For the text-containing cell, return its midpoint in [x, y] coordinate format. 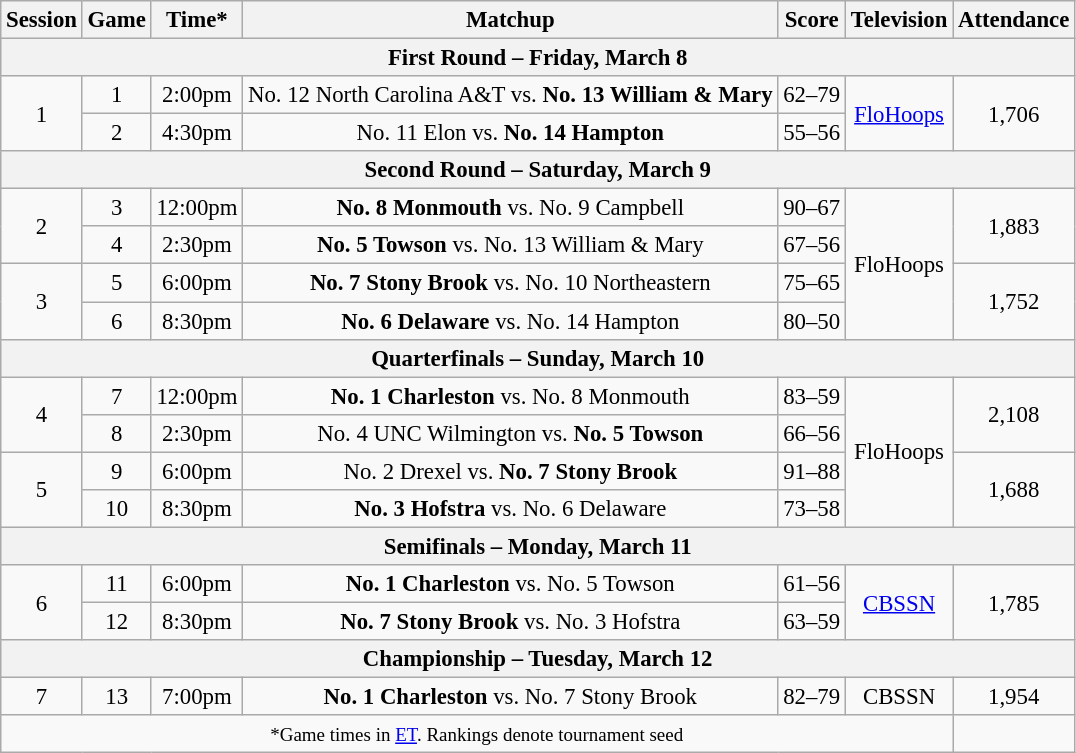
67–56 [812, 245]
7:00pm [197, 697]
1,706 [1014, 114]
Attendance [1014, 20]
No. 2 Drexel vs. No. 7 Stony Brook [510, 471]
1,752 [1014, 302]
Session [42, 20]
2,108 [1014, 414]
Championship – Tuesday, March 12 [538, 659]
No. 11 Elon vs. No. 14 Hampton [510, 133]
No. 7 Stony Brook vs. No. 3 Hofstra [510, 621]
10 [116, 509]
1,883 [1014, 226]
2:00pm [197, 95]
75–65 [812, 283]
12 [116, 621]
90–67 [812, 208]
9 [116, 471]
No. 1 Charleston vs. No. 5 Towson [510, 584]
Matchup [510, 20]
1,785 [1014, 602]
No. 1 Charleston vs. No. 7 Stony Brook [510, 697]
No. 7 Stony Brook vs. No. 10 Northeastern [510, 283]
82–79 [812, 697]
First Round – Friday, March 8 [538, 58]
Game [116, 20]
Television [898, 20]
No. 5 Towson vs. No. 13 William & Mary [510, 245]
55–56 [812, 133]
*Game times in ET. Rankings denote tournament seed [477, 734]
61–56 [812, 584]
1,954 [1014, 697]
No. 4 UNC Wilmington vs. No. 5 Towson [510, 433]
Semifinals – Monday, March 11 [538, 546]
91–88 [812, 471]
13 [116, 697]
66–56 [812, 433]
4:30pm [197, 133]
Score [812, 20]
63–59 [812, 621]
No. 8 Monmouth vs. No. 9 Campbell [510, 208]
73–58 [812, 509]
No. 1 Charleston vs. No. 8 Monmouth [510, 396]
1,688 [1014, 490]
83–59 [812, 396]
Quarterfinals – Sunday, March 10 [538, 358]
No. 6 Delaware vs. No. 14 Hampton [510, 321]
No. 12 North Carolina A&T vs. No. 13 William & Mary [510, 95]
80–50 [812, 321]
No. 3 Hofstra vs. No. 6 Delaware [510, 509]
Second Round – Saturday, March 9 [538, 170]
11 [116, 584]
Time* [197, 20]
8 [116, 433]
62–79 [812, 95]
